Determine the (X, Y) coordinate at the center of the cell enclosing the given text.  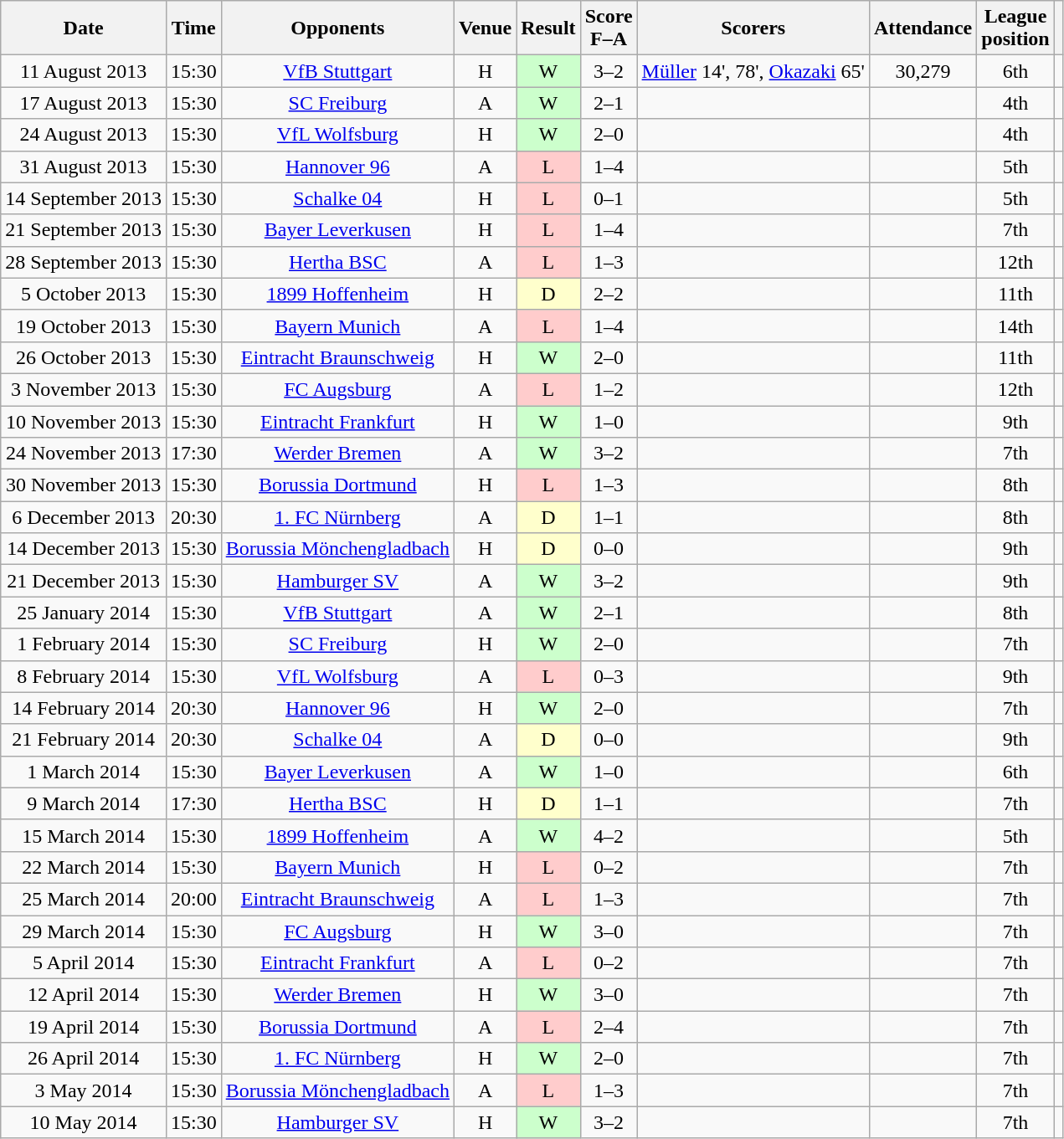
1 February 2014 (84, 644)
31 August 2013 (84, 167)
17 August 2013 (84, 103)
Müller 14', 78', Okazaki 65' (753, 71)
9 March 2014 (84, 803)
Leagueposition (1015, 28)
26 October 2013 (84, 357)
2–4 (609, 1027)
15 March 2014 (84, 835)
5 April 2014 (84, 963)
ScoreF–A (609, 28)
19 October 2013 (84, 326)
24 November 2013 (84, 454)
14 February 2014 (84, 708)
3 November 2013 (84, 389)
Date (84, 28)
10 May 2014 (84, 1122)
Time (193, 28)
Venue (486, 28)
14 September 2013 (84, 198)
14th (1015, 326)
21 February 2014 (84, 740)
1–2 (609, 389)
29 March 2014 (84, 931)
8 February 2014 (84, 676)
24 August 2013 (84, 135)
6 December 2013 (84, 517)
0–3 (609, 676)
28 September 2013 (84, 262)
19 April 2014 (84, 1027)
11 August 2013 (84, 71)
3 May 2014 (84, 1090)
1 March 2014 (84, 772)
20:00 (193, 899)
22 March 2014 (84, 867)
14 December 2013 (84, 549)
2–2 (609, 294)
10 November 2013 (84, 421)
5 October 2013 (84, 294)
4–2 (609, 835)
30 November 2013 (84, 485)
Result (548, 28)
Scorers (753, 28)
21 September 2013 (84, 230)
25 March 2014 (84, 899)
Attendance (923, 28)
21 December 2013 (84, 581)
Opponents (337, 28)
30,279 (923, 71)
25 January 2014 (84, 613)
0–1 (609, 198)
26 April 2014 (84, 1059)
12 April 2014 (84, 995)
